Detect which cell encompasses the target text, then output its (X, Y) center coordinate. 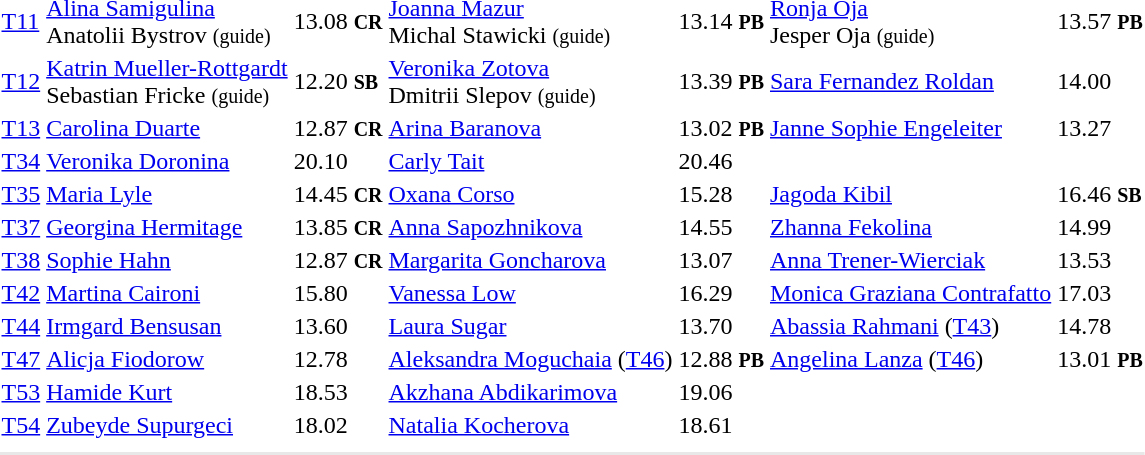
13.01 PB (1100, 359)
Carolina Duarte (167, 128)
T37 (21, 227)
Vanessa Low (530, 293)
13.60 (338, 326)
Sara Fernandez Roldan (910, 82)
Hamide Kurt (167, 392)
13.07 (722, 260)
12.88 PB (722, 359)
Jagoda Kibil (910, 194)
Janne Sophie Engeleiter (910, 128)
13.27 (1100, 128)
Akzhana Abdikarimova (530, 392)
14.55 (722, 227)
T13 (21, 128)
T42 (21, 293)
15.28 (722, 194)
T54 (21, 425)
Irmgard Bensusan (167, 326)
T34 (21, 161)
14.45 CR (338, 194)
16.46 SB (1100, 194)
Monica Graziana Contrafatto (910, 293)
18.53 (338, 392)
Georgina Hermitage (167, 227)
19.06 (722, 392)
20.10 (338, 161)
12.78 (338, 359)
20.46 (722, 161)
Laura Sugar (530, 326)
13.70 (722, 326)
Zhanna Fekolina (910, 227)
13.53 (1100, 260)
14.99 (1100, 227)
13.85 CR (338, 227)
Veronika Doronina (167, 161)
18.61 (722, 425)
Sophie Hahn (167, 260)
Martina Caironi (167, 293)
T38 (21, 260)
T12 (21, 82)
Alicja Fiodorow (167, 359)
Zubeyde Supurgeci (167, 425)
13.39 PB (722, 82)
16.29 (722, 293)
15.80 (338, 293)
Angelina Lanza (T46) (910, 359)
Margarita Goncharova (530, 260)
Veronika ZotovaDmitrii Slepov (guide) (530, 82)
Anna Sapozhnikova (530, 227)
18.02 (338, 425)
Natalia Kocherova (530, 425)
Abassia Rahmani (T43) (910, 326)
Katrin Mueller-RottgardtSebastian Fricke (guide) (167, 82)
14.78 (1100, 326)
14.00 (1100, 82)
T53 (21, 392)
T35 (21, 194)
Anna Trener-Wierciak (910, 260)
17.03 (1100, 293)
Oxana Corso (530, 194)
Arina Baranova (530, 128)
T44 (21, 326)
Carly Tait (530, 161)
13.02 PB (722, 128)
Maria Lyle (167, 194)
12.20 SB (338, 82)
T47 (21, 359)
Aleksandra Moguchaia (T46) (530, 359)
